Return [x, y] of the center of cell containing provided text 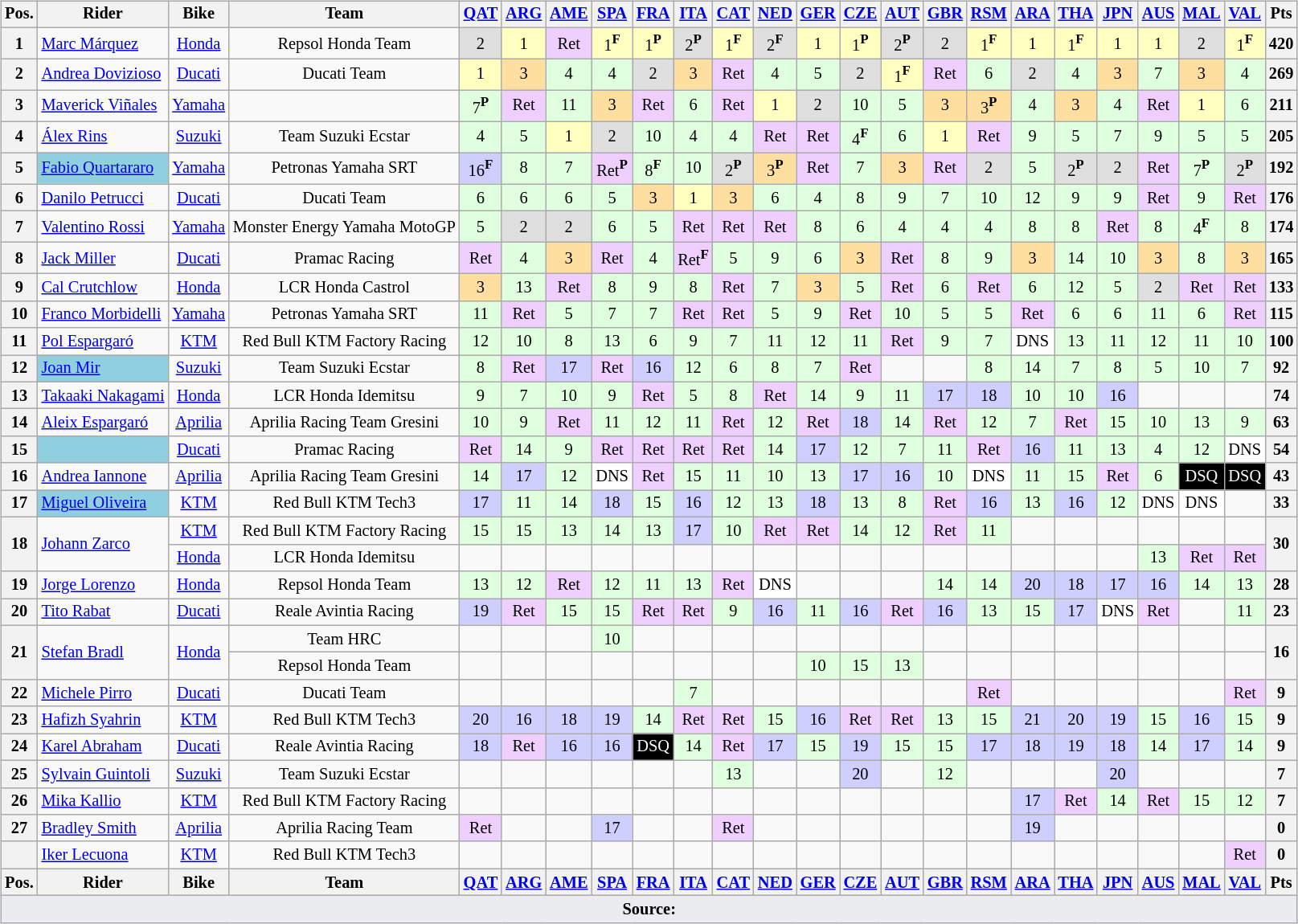
100 [1281, 341]
27 [19, 828]
16F [481, 169]
Hafizh Syahrin [103, 720]
Monster Energy Yamaha MotoGP [344, 227]
Aprilia Racing Team [344, 828]
Maverick Viñales [103, 106]
269 [1281, 74]
Aleix Espargaró [103, 423]
176 [1281, 198]
33 [1281, 504]
8F [653, 169]
Johann Zarco [103, 545]
Tito Rabat [103, 611]
Miguel Oliveira [103, 504]
420 [1281, 43]
Karel Abraham [103, 747]
Takaaki Nakagami [103, 395]
54 [1281, 450]
Franco Morbidelli [103, 314]
RetF [693, 259]
25 [19, 774]
Joan Mir [103, 369]
Jack Miller [103, 259]
2F [775, 43]
30 [1281, 545]
Bradley Smith [103, 828]
Álex Rins [103, 137]
LCR Honda Castrol [344, 288]
28 [1281, 585]
165 [1281, 259]
26 [19, 801]
115 [1281, 314]
92 [1281, 369]
Michele Pirro [103, 693]
Sylvain Guintoli [103, 774]
Team HRC [344, 639]
Valentino Rossi [103, 227]
Andrea Iannone [103, 476]
205 [1281, 137]
74 [1281, 395]
43 [1281, 476]
63 [1281, 423]
Stefan Bradl [103, 652]
192 [1281, 169]
Jorge Lorenzo [103, 585]
Fabio Quartararo [103, 169]
Andrea Dovizioso [103, 74]
RetP [612, 169]
22 [19, 693]
211 [1281, 106]
Source: [649, 910]
24 [19, 747]
133 [1281, 288]
Pol Espargaró [103, 341]
Cal Crutchlow [103, 288]
Mika Kallio [103, 801]
174 [1281, 227]
Iker Lecuona [103, 855]
Marc Márquez [103, 43]
Danilo Petrucci [103, 198]
